Determine the (X, Y) coordinate at the center of the cell enclosing the given text.  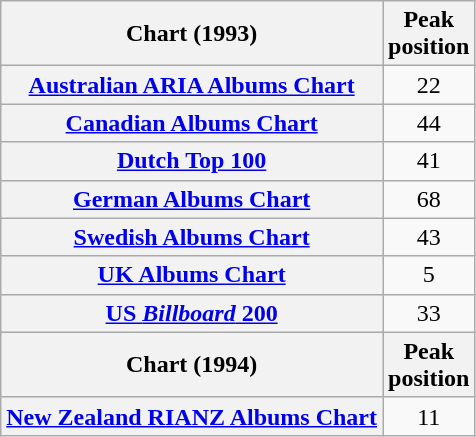
Canadian Albums Chart (192, 123)
11 (429, 416)
5 (429, 275)
22 (429, 85)
German Albums Chart (192, 199)
Chart (1994) (192, 364)
33 (429, 313)
New Zealand RIANZ Albums Chart (192, 416)
Swedish Albums Chart (192, 237)
US Billboard 200 (192, 313)
68 (429, 199)
44 (429, 123)
43 (429, 237)
Australian ARIA Albums Chart (192, 85)
UK Albums Chart (192, 275)
Dutch Top 100 (192, 161)
Chart (1993) (192, 34)
41 (429, 161)
